Scan for the cell matching the given text and deliver its (X, Y) coordinate at center. 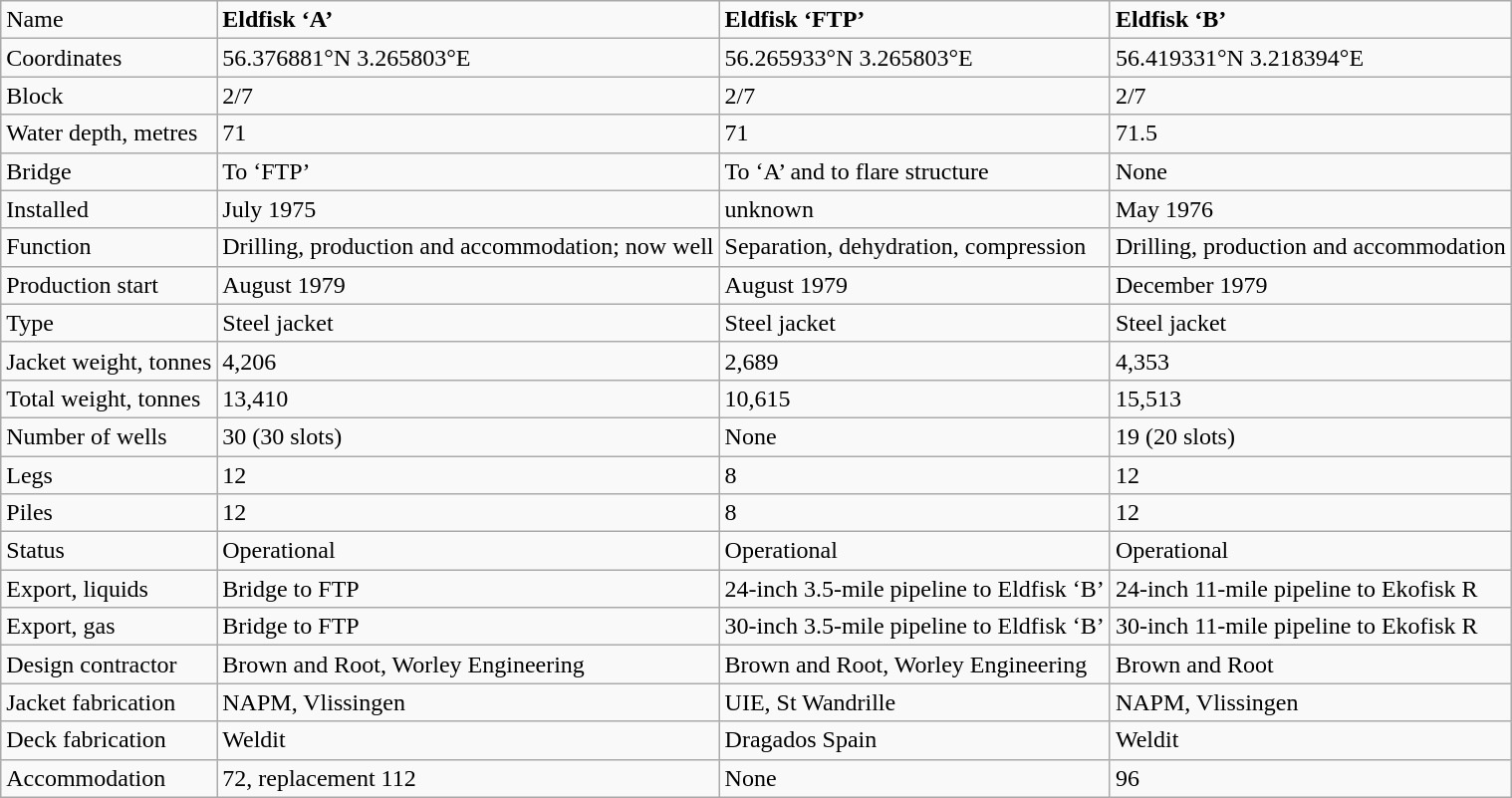
Water depth, metres (110, 133)
Installed (110, 209)
Jacket weight, tonnes (110, 361)
To ‘FTP’ (468, 171)
Brown and Root (1311, 665)
96 (1311, 778)
Production start (110, 285)
24-inch 3.5-mile pipeline to Eldfisk ‘B’ (914, 589)
Eldfisk ‘B’ (1311, 20)
May 1976 (1311, 209)
56.265933°N 3.265803°E (914, 58)
Legs (110, 475)
December 1979 (1311, 285)
Separation, dehydration, compression (914, 247)
30 (30 slots) (468, 436)
Accommodation (110, 778)
Number of wells (110, 436)
unknown (914, 209)
UIE, St Wandrille (914, 702)
Drilling, production and accommodation (1311, 247)
Name (110, 20)
30-inch 11-mile pipeline to Ekofisk R (1311, 627)
Design contractor (110, 665)
Jacket fabrication (110, 702)
July 1975 (468, 209)
19 (20 slots) (1311, 436)
13,410 (468, 399)
4,206 (468, 361)
30-inch 3.5-mile pipeline to Eldfisk ‘B’ (914, 627)
Coordinates (110, 58)
Export, gas (110, 627)
71.5 (1311, 133)
Dragados Spain (914, 740)
Status (110, 551)
56.376881°N 3.265803°E (468, 58)
Total weight, tonnes (110, 399)
Eldfisk ‘FTP’ (914, 20)
Drilling, production and accommodation; now well (468, 247)
Piles (110, 513)
To ‘A’ and to flare structure (914, 171)
24-inch 11-mile pipeline to Ekofisk R (1311, 589)
2,689 (914, 361)
Deck fabrication (110, 740)
10,615 (914, 399)
Eldfisk ‘A’ (468, 20)
4,353 (1311, 361)
15,513 (1311, 399)
Function (110, 247)
72, replacement 112 (468, 778)
Bridge (110, 171)
56.419331°N 3.218394°E (1311, 58)
Block (110, 96)
Export, liquids (110, 589)
Type (110, 323)
